Provide the [x, y] coordinate of the cell's center where the given text is located.  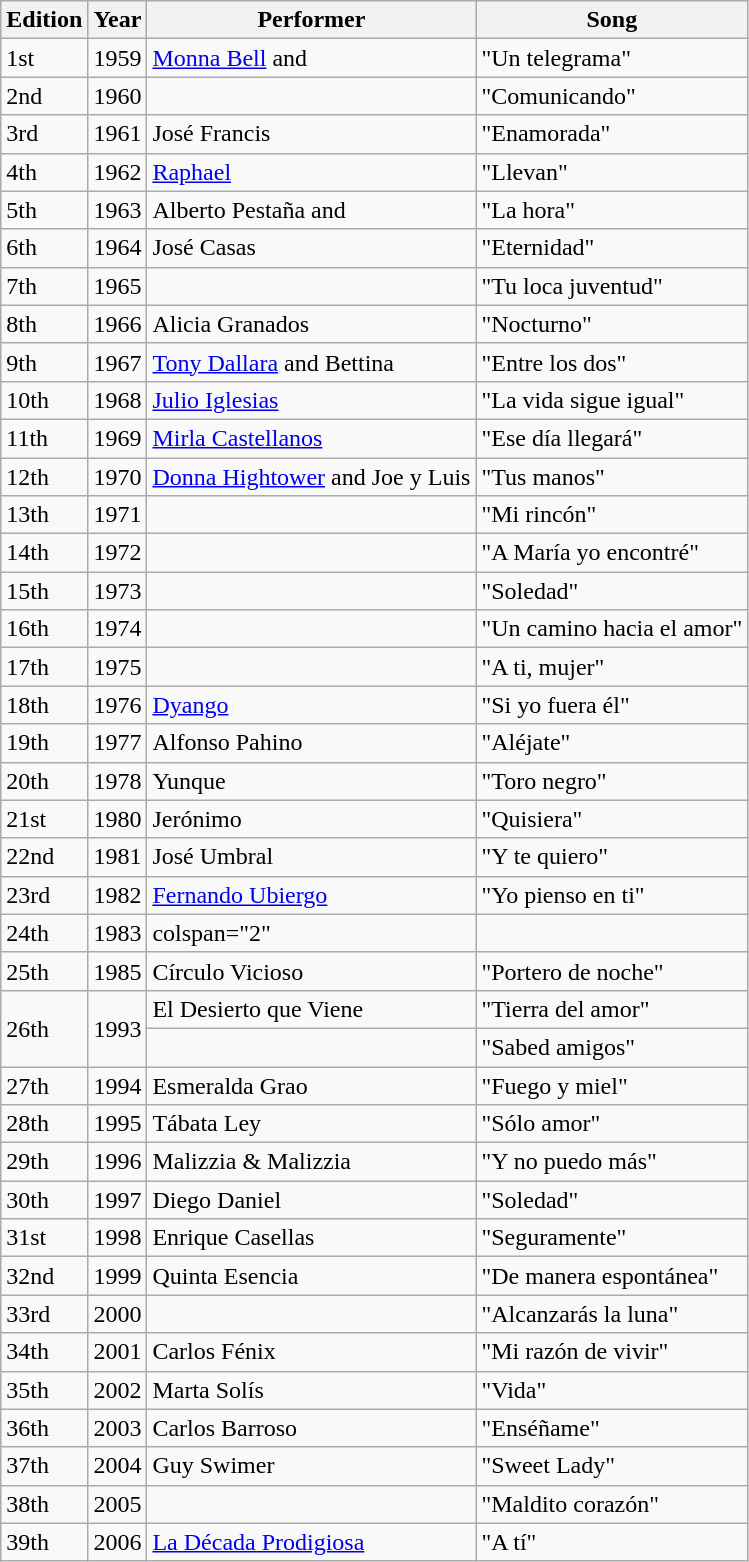
Círculo Vicioso [312, 971]
37th [44, 1466]
1997 [118, 1200]
1980 [118, 819]
1981 [118, 857]
16th [44, 629]
1967 [118, 362]
Performer [312, 20]
29th [44, 1162]
2nd [44, 96]
1974 [118, 629]
Year [118, 20]
2002 [118, 1390]
"Fuego y miel" [612, 1085]
"Llevan" [612, 172]
1966 [118, 324]
"Aléjate" [612, 743]
31st [44, 1238]
1999 [118, 1276]
8th [44, 324]
"La vida sigue igual" [612, 400]
4th [44, 172]
"Ese día llegará" [612, 438]
"Seguramente" [612, 1238]
"Toro negro" [612, 781]
1985 [118, 971]
"Sweet Lady" [612, 1466]
1977 [118, 743]
Malizzia & Malizzia [312, 1162]
La Década Prodigiosa [312, 1542]
Alicia Granados [312, 324]
"Un camino hacia el amor" [612, 629]
23rd [44, 895]
Esmeralda Grao [312, 1085]
"Y no puedo más" [612, 1162]
1964 [118, 248]
35th [44, 1390]
10th [44, 400]
Mirla Castellanos [312, 438]
1973 [118, 591]
Yunque [312, 781]
27th [44, 1085]
Monna Bell and [312, 58]
1960 [118, 96]
1996 [118, 1162]
Carlos Fénix [312, 1352]
2005 [118, 1504]
2003 [118, 1428]
"Nocturno" [612, 324]
25th [44, 971]
1st [44, 58]
Julio Iglesias [312, 400]
5th [44, 210]
"Quisiera" [612, 819]
colspan="2" [312, 933]
"Yo pienso en ti" [612, 895]
2000 [118, 1314]
"A María yo encontré" [612, 553]
1983 [118, 933]
Enrique Casellas [312, 1238]
"Entre los dos" [612, 362]
"Tierra del amor" [612, 1009]
Edition [44, 20]
"Enséñame" [612, 1428]
"Tus manos" [612, 477]
14th [44, 553]
Raphael [312, 172]
17th [44, 667]
1968 [118, 400]
24th [44, 933]
Alberto Pestaña and [312, 210]
38th [44, 1504]
1965 [118, 286]
El Desierto que Viene [312, 1009]
13th [44, 515]
"A ti, mujer" [612, 667]
1963 [118, 210]
Song [612, 20]
"Tu loca juventud" [612, 286]
"Vida" [612, 1390]
Carlos Barroso [312, 1428]
2004 [118, 1466]
28th [44, 1124]
2006 [118, 1542]
2001 [118, 1352]
3rd [44, 134]
1962 [118, 172]
José Umbral [312, 857]
19th [44, 743]
1978 [118, 781]
1969 [118, 438]
1982 [118, 895]
34th [44, 1352]
Fernando Ubiergo [312, 895]
"A tí" [612, 1542]
"Si yo fuera él" [612, 705]
9th [44, 362]
Alfonso Pahino [312, 743]
1972 [118, 553]
18th [44, 705]
1994 [118, 1085]
José Francis [312, 134]
1975 [118, 667]
Dyango [312, 705]
11th [44, 438]
1993 [118, 1028]
15th [44, 591]
"Alcanzarás la luna" [612, 1314]
12th [44, 477]
1971 [118, 515]
Guy Swimer [312, 1466]
32nd [44, 1276]
30th [44, 1200]
"Mi razón de vivir" [612, 1352]
Diego Daniel [312, 1200]
Jerónimo [312, 819]
7th [44, 286]
36th [44, 1428]
6th [44, 248]
"La hora" [612, 210]
Donna Hightower and Joe y Luis [312, 477]
"Sabed amigos" [612, 1047]
1995 [118, 1124]
21st [44, 819]
"Eternidad" [612, 248]
1976 [118, 705]
1959 [118, 58]
1961 [118, 134]
"Enamorada" [612, 134]
Quinta Esencia [312, 1276]
"Mi rincón" [612, 515]
1970 [118, 477]
Tábata Ley [312, 1124]
26th [44, 1028]
Tony Dallara and Bettina [312, 362]
"Portero de noche" [612, 971]
"Un telegrama" [612, 58]
33rd [44, 1314]
20th [44, 781]
39th [44, 1542]
"Comunicando" [612, 96]
Marta Solís [312, 1390]
"Y te quiero" [612, 857]
"Sólo amor" [612, 1124]
José Casas [312, 248]
"De manera espontánea" [612, 1276]
22nd [44, 857]
"Maldito corazón" [612, 1504]
1998 [118, 1238]
